For the text-containing cell, return its midpoint in (X, Y) coordinate format. 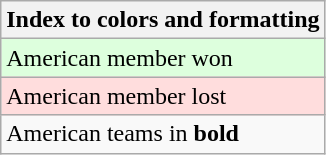
American teams in bold (163, 134)
Index to colors and formatting (163, 20)
American member won (163, 58)
American member lost (163, 96)
